Find where the given text appears and provide that cell's center as (x, y) coordinate. 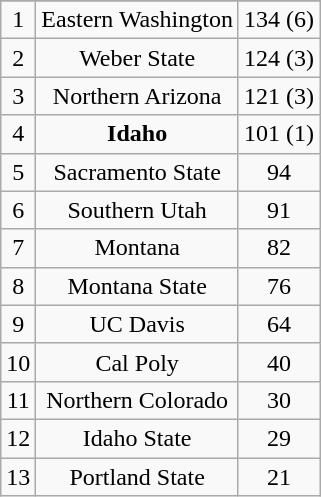
Portland State (138, 477)
121 (3) (278, 96)
29 (278, 438)
10 (18, 362)
94 (278, 172)
21 (278, 477)
11 (18, 400)
Montana State (138, 286)
7 (18, 248)
Southern Utah (138, 210)
2 (18, 58)
8 (18, 286)
101 (1) (278, 134)
64 (278, 324)
Sacramento State (138, 172)
12 (18, 438)
Northern Arizona (138, 96)
76 (278, 286)
Eastern Washington (138, 20)
124 (3) (278, 58)
4 (18, 134)
3 (18, 96)
9 (18, 324)
Weber State (138, 58)
30 (278, 400)
Montana (138, 248)
40 (278, 362)
Idaho (138, 134)
13 (18, 477)
UC Davis (138, 324)
Cal Poly (138, 362)
134 (6) (278, 20)
6 (18, 210)
1 (18, 20)
Idaho State (138, 438)
Northern Colorado (138, 400)
91 (278, 210)
82 (278, 248)
5 (18, 172)
